Pinpoint the cell where the given text exists, returning its [x, y] midpoint coordinate. 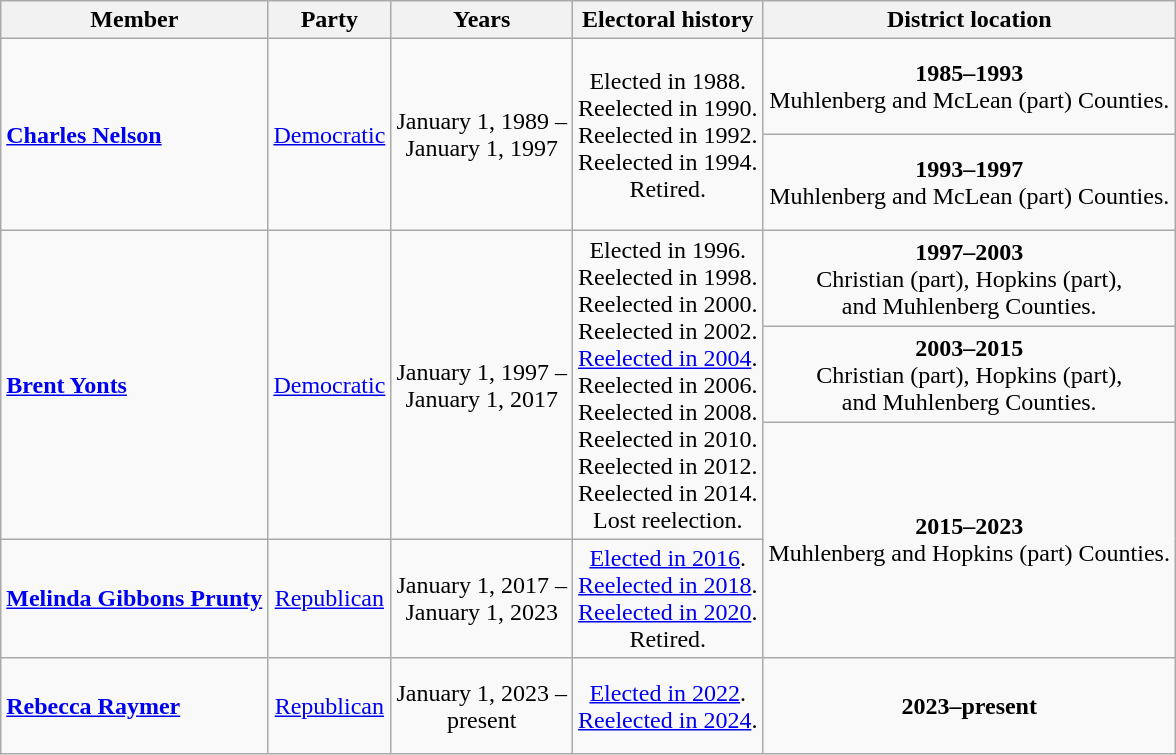
2003–2015Christian (part), Hopkins (part),and Muhlenberg Counties. [970, 375]
1993–1997Muhlenberg and McLean (part) Counties. [970, 183]
2015–2023Muhlenberg and Hopkins (part) Counties. [970, 540]
Charles Nelson [134, 135]
Elected in 2016.Reelected in 2018.Reelected in 2020.Retired. [668, 598]
Elected in 2022.Reelected in 2024. [668, 706]
January 1, 1989 –January 1, 1997 [482, 135]
District location [970, 20]
Elected in 1988.Reelected in 1990.Reelected in 1992.Reelected in 1994.Retired. [668, 135]
Electoral history [668, 20]
Brent Yonts [134, 385]
2023–present [970, 706]
Member [134, 20]
Rebecca Raymer [134, 706]
Party [330, 20]
January 1, 2017 –January 1, 2023 [482, 598]
January 1, 2023 –present [482, 706]
1997–2003Christian (part), Hopkins (part),and Muhlenberg Counties. [970, 279]
Years [482, 20]
January 1, 1997 –January 1, 2017 [482, 385]
1985–1993Muhlenberg and McLean (part) Counties. [970, 87]
Melinda Gibbons Prunty [134, 598]
